Find where the given text appears and provide that cell's center as [X, Y] coordinate. 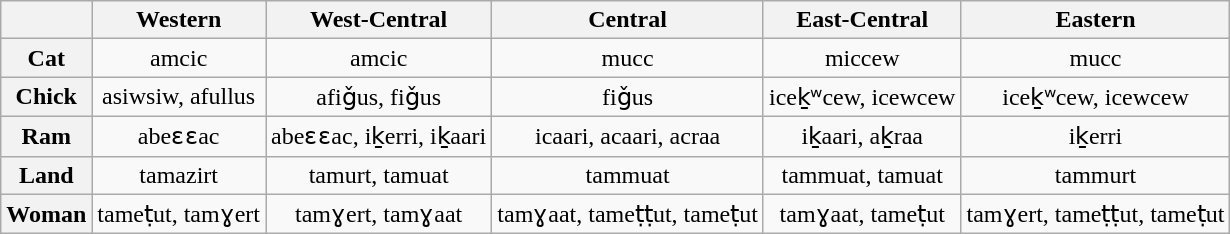
tamɣert, tameṭṭut, tameṭut [1096, 214]
Land [46, 175]
abeɛɛac, iḵerri, iḵaari [379, 136]
Eastern [1096, 20]
tamazirt [179, 175]
fiǧus [628, 97]
tamɣaat, tameṭut [862, 214]
Ram [46, 136]
tammurt [1096, 175]
iḵerri [1096, 136]
Cat [46, 58]
tammuat [628, 175]
Chick [46, 97]
Woman [46, 214]
miccew [862, 58]
East-Central [862, 20]
tamurt, tamuat [379, 175]
tamɣaat, tameṭṭut, tameṭut [628, 214]
tamɣert, tamɣaat [379, 214]
icaari, acaari, acraa [628, 136]
asiwsiw, afullus [179, 97]
Central [628, 20]
tammuat, tamuat [862, 175]
West-Central [379, 20]
tameṭut, tamɣert [179, 214]
afiǧus, fiǧus [379, 97]
iḵaari, aḵraa [862, 136]
Western [179, 20]
abeɛɛac [179, 136]
